Find where the given text appears and provide that cell's center as (X, Y) coordinate. 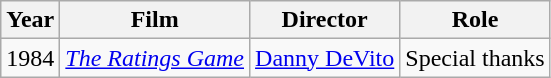
Year (30, 20)
Special thanks (475, 58)
Role (475, 20)
Danny DeVito (325, 58)
1984 (30, 58)
Film (155, 20)
The Ratings Game (155, 58)
Director (325, 20)
